Identify which cell holds the provided text, then report its (x, y) central coordinate. 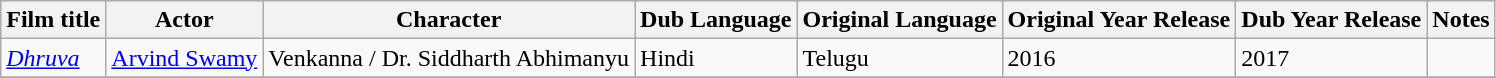
Arvind Swamy (184, 58)
Telugu (900, 58)
Dub Language (716, 20)
2017 (1332, 58)
Notes (1461, 20)
2016 (1119, 58)
Hindi (716, 58)
Dub Year Release (1332, 20)
Character (449, 20)
Actor (184, 20)
Film title (54, 20)
Original Year Release (1119, 20)
Original Language (900, 20)
Venkanna / Dr. Siddharth Abhimanyu (449, 58)
Dhruva (54, 58)
